Pinpoint the cell where the given text exists, returning its [x, y] midpoint coordinate. 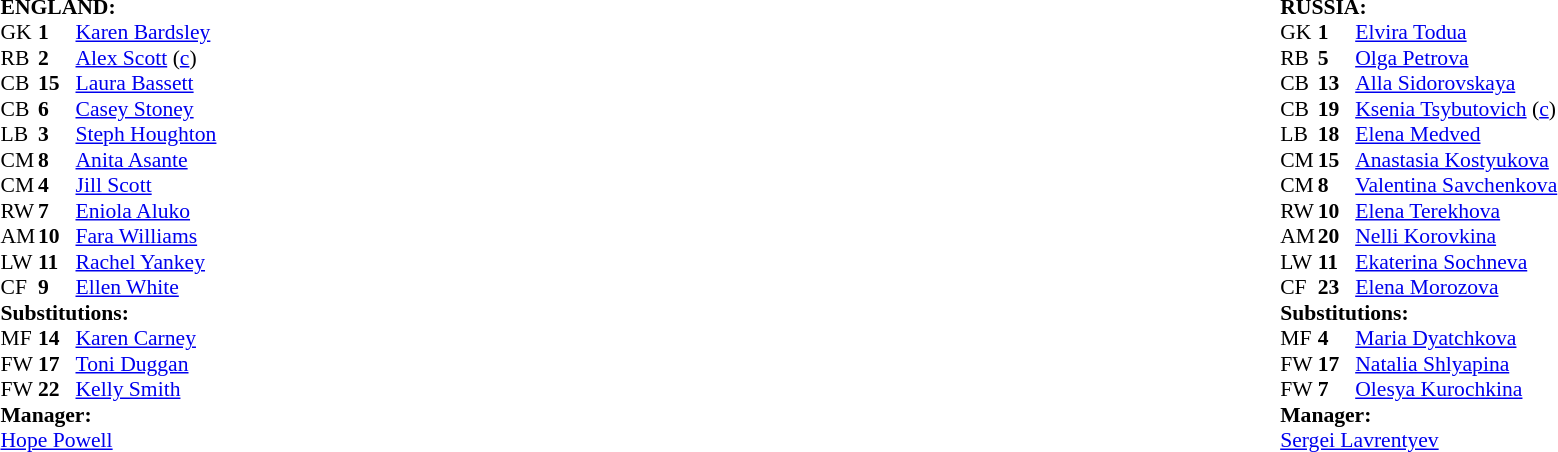
13 [1337, 83]
Ellen White [146, 287]
3 [57, 135]
Olesya Kurochkina [1456, 389]
Alex Scott (c) [146, 58]
18 [1337, 135]
Ksenia Tsybutovich (c) [1456, 109]
Olga Petrova [1456, 58]
22 [57, 389]
Maria Dyatchkova [1456, 339]
Laura Bassett [146, 83]
Anastasia Kostyukova [1456, 160]
19 [1337, 109]
5 [1337, 58]
Eniola Aluko [146, 211]
Steph Houghton [146, 135]
Elvira Todua [1456, 33]
Nelli Korovkina [1456, 237]
Karen Bardsley [146, 33]
6 [57, 109]
9 [57, 287]
Rachel Yankey [146, 262]
20 [1337, 237]
Karen Carney [146, 339]
Ekaterina Sochneva [1456, 262]
Elena Morozova [1456, 287]
23 [1337, 287]
Jill Scott [146, 185]
Natalia Shlyapina [1456, 364]
Elena Medved [1456, 135]
Valentina Savchenkova [1456, 185]
2 [57, 58]
Anita Asante [146, 160]
Elena Terekhova [1456, 211]
Alla Sidorovskaya [1456, 83]
Kelly Smith [146, 389]
Fara Williams [146, 237]
14 [57, 339]
Toni Duggan [146, 364]
Casey Stoney [146, 109]
